Identify which cell holds the provided text, then report its [X, Y] central coordinate. 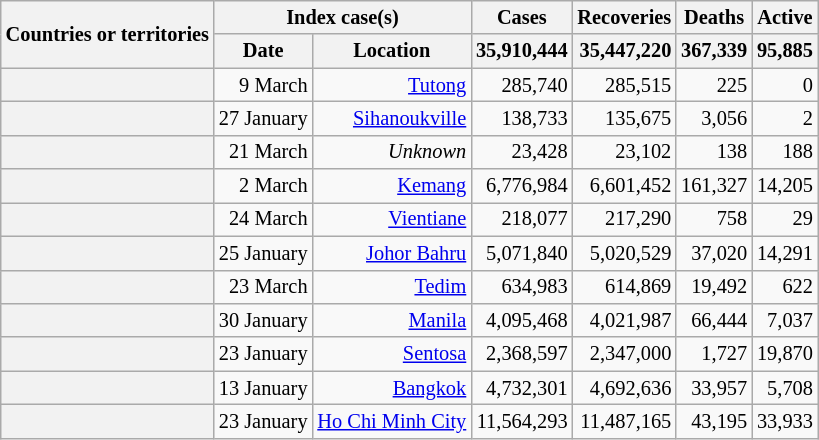
11,487,165 [625, 421]
23 March [264, 287]
13 January [264, 388]
5,020,529 [625, 253]
218,077 [522, 219]
2 March [264, 186]
Countries or territories [108, 34]
Location [392, 51]
Vientiane [392, 219]
Tedim [392, 287]
4,692,636 [625, 388]
29 [785, 219]
614,869 [625, 287]
23,102 [625, 152]
Cases [522, 17]
2 [785, 118]
758 [714, 219]
622 [785, 287]
19,492 [714, 287]
9 March [264, 85]
37,020 [714, 253]
Kemang [392, 186]
14,205 [785, 186]
Manila [392, 320]
6,776,984 [522, 186]
285,740 [522, 85]
0 [785, 85]
35,447,220 [625, 51]
1,727 [714, 354]
35,910,444 [522, 51]
2,368,597 [522, 354]
5,708 [785, 388]
Ho Chi Minh City [392, 421]
Date [264, 51]
4,021,987 [625, 320]
Active [785, 17]
7,037 [785, 320]
5,071,840 [522, 253]
Johor Bahru [392, 253]
19,870 [785, 354]
Recoveries [625, 17]
135,675 [625, 118]
66,444 [714, 320]
138,733 [522, 118]
4,732,301 [522, 388]
6,601,452 [625, 186]
3,056 [714, 118]
Bangkok [392, 388]
33,957 [714, 388]
24 March [264, 219]
217,290 [625, 219]
30 January [264, 320]
367,339 [714, 51]
Unknown [392, 152]
11,564,293 [522, 421]
188 [785, 152]
285,515 [625, 85]
225 [714, 85]
14,291 [785, 253]
161,327 [714, 186]
43,195 [714, 421]
Tutong [392, 85]
27 January [264, 118]
Index case(s) [342, 17]
25 January [264, 253]
23,428 [522, 152]
21 March [264, 152]
Sihanoukville [392, 118]
2,347,000 [625, 354]
33,933 [785, 421]
Sentosa [392, 354]
Deaths [714, 17]
138 [714, 152]
95,885 [785, 51]
4,095,468 [522, 320]
634,983 [522, 287]
